Extract the [x, y] coordinate from the center of the cell holding the provided text.  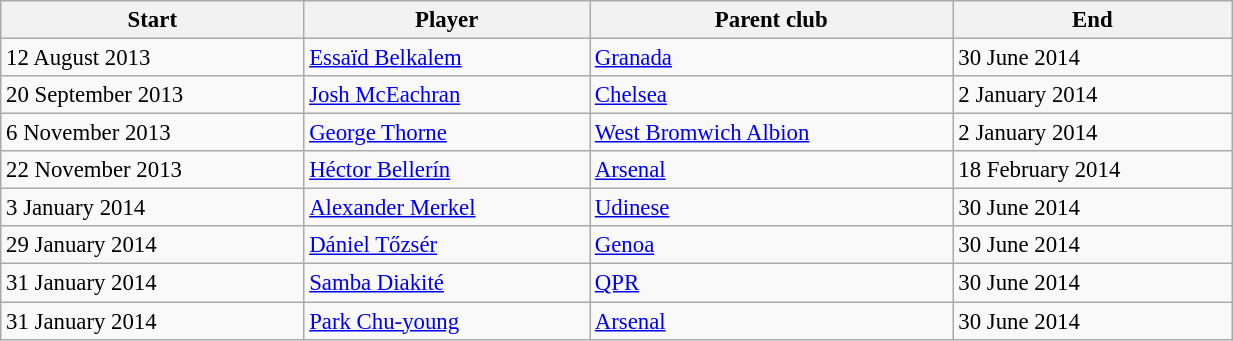
Start [152, 20]
Chelsea [772, 95]
Park Chu-young [447, 321]
6 November 2013 [152, 133]
12 August 2013 [152, 58]
End [1092, 20]
Alexander Merkel [447, 208]
Player [447, 20]
Udinese [772, 208]
Dániel Tőzsér [447, 245]
3 January 2014 [152, 208]
18 February 2014 [1092, 170]
West Bromwich Albion [772, 133]
Parent club [772, 20]
Granada [772, 58]
Genoa [772, 245]
20 September 2013 [152, 95]
QPR [772, 283]
George Thorne [447, 133]
Samba Diakité [447, 283]
29 January 2014 [152, 245]
Héctor Bellerín [447, 170]
22 November 2013 [152, 170]
Josh McEachran [447, 95]
Essaïd Belkalem [447, 58]
